For the text-containing cell, return its midpoint in [X, Y] coordinate format. 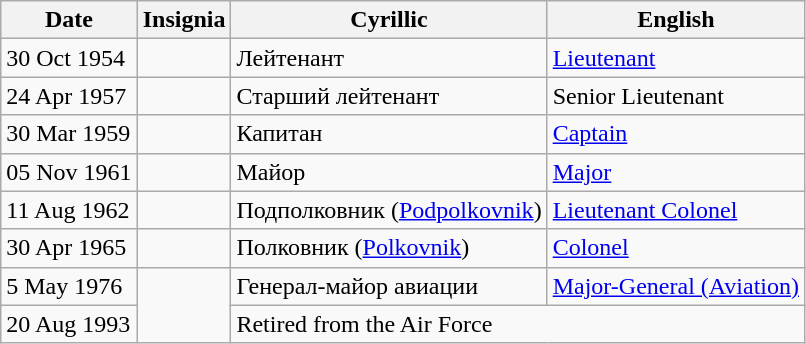
30 Mar 1959 [69, 134]
30 Apr 1965 [69, 248]
24 Apr 1957 [69, 96]
Retired from the Air Force [518, 324]
30 Oct 1954 [69, 58]
Старший лейтенант [389, 96]
Date [69, 20]
Подполковник (Podpolkovnik) [389, 210]
Senior Lieutenant [676, 96]
05 Nov 1961 [69, 172]
Полковник (Polkovnik) [389, 248]
Captain [676, 134]
Major-General (Aviation) [676, 286]
20 Aug 1993 [69, 324]
Insignia [184, 20]
Cyrillic [389, 20]
Major [676, 172]
English [676, 20]
Colonel [676, 248]
Lieutenant Colonel [676, 210]
Lieutenant [676, 58]
5 May 1976 [69, 286]
Лейтенант [389, 58]
Майор [389, 172]
Генерал-майор авиации [389, 286]
11 Aug 1962 [69, 210]
Капитан [389, 134]
